Provide the (X, Y) coordinate of the cell's center where the given text is located.  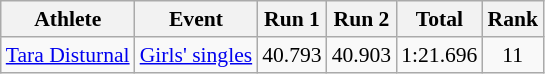
Girls' singles (196, 55)
Event (196, 19)
Total (439, 19)
Run 2 (362, 19)
Run 1 (292, 19)
Rank (512, 19)
11 (512, 55)
Tara Disturnal (68, 55)
Athlete (68, 19)
40.793 (292, 55)
40.903 (362, 55)
1:21.696 (439, 55)
